Output the (x, y) coordinate of the center of the cell containing the given text.  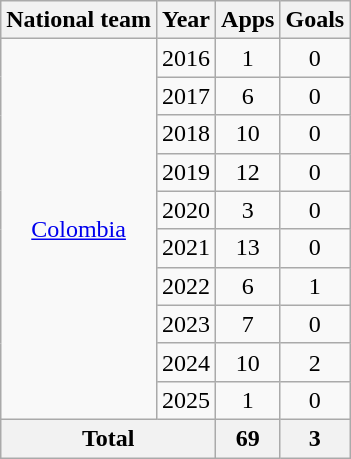
13 (248, 248)
2021 (186, 248)
2 (315, 362)
7 (248, 324)
2018 (186, 134)
2017 (186, 96)
2020 (186, 210)
2023 (186, 324)
2016 (186, 58)
2022 (186, 286)
69 (248, 438)
2025 (186, 400)
Total (108, 438)
Year (186, 20)
12 (248, 172)
2024 (186, 362)
Colombia (79, 230)
Goals (315, 20)
2019 (186, 172)
National team (79, 20)
Apps (248, 20)
